From the cell containing the given text, extract its center point as (X, Y) coordinate. 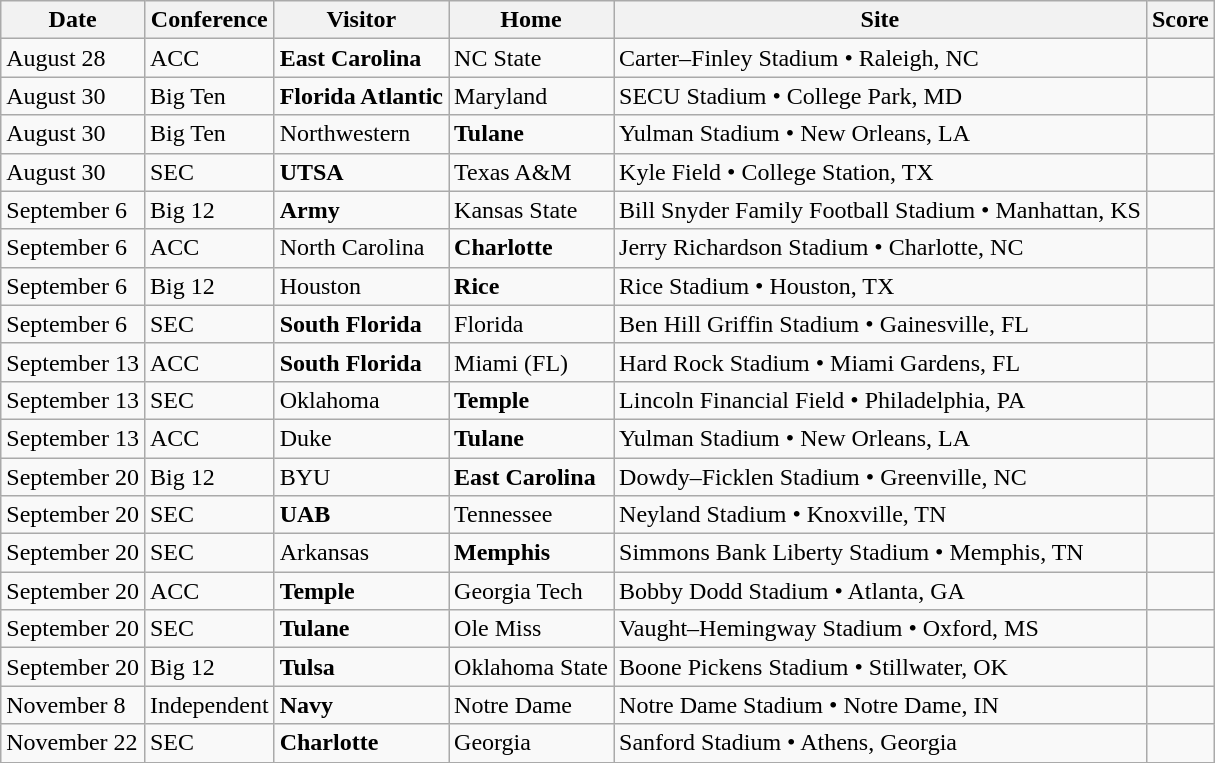
Rice (532, 286)
NC State (532, 58)
UAB (361, 515)
Lincoln Financial Field • Philadelphia, PA (880, 400)
Oklahoma (361, 400)
Ole Miss (532, 629)
Bobby Dodd Stadium • Atlanta, GA (880, 591)
Simmons Bank Liberty Stadium • Memphis, TN (880, 553)
Jerry Richardson Stadium • Charlotte, NC (880, 248)
Rice Stadium • Houston, TX (880, 286)
Memphis (532, 553)
Boone Pickens Stadium • Stillwater, OK (880, 667)
Georgia Tech (532, 591)
Bill Snyder Family Football Stadium • Manhattan, KS (880, 210)
Texas A&M (532, 172)
Notre Dame (532, 705)
Arkansas (361, 553)
Notre Dame Stadium • Notre Dame, IN (880, 705)
Houston (361, 286)
Neyland Stadium • Knoxville, TN (880, 515)
Visitor (361, 20)
Score (1180, 20)
North Carolina (361, 248)
Independent (209, 705)
Army (361, 210)
Navy (361, 705)
BYU (361, 477)
Tulsa (361, 667)
Kyle Field • College Station, TX (880, 172)
Hard Rock Stadium • Miami Gardens, FL (880, 362)
November 8 (73, 705)
UTSA (361, 172)
Georgia (532, 743)
Ben Hill Griffin Stadium • Gainesville, FL (880, 324)
Conference (209, 20)
Florida (532, 324)
Maryland (532, 96)
Home (532, 20)
Miami (FL) (532, 362)
Tennessee (532, 515)
August 28 (73, 58)
Site (880, 20)
Florida Atlantic (361, 96)
Vaught–Hemingway Stadium • Oxford, MS (880, 629)
SECU Stadium • College Park, MD (880, 96)
Oklahoma State (532, 667)
Carter–Finley Stadium • Raleigh, NC (880, 58)
Northwestern (361, 134)
Date (73, 20)
Duke (361, 438)
Dowdy–Ficklen Stadium • Greenville, NC (880, 477)
Kansas State (532, 210)
Sanford Stadium • Athens, Georgia (880, 743)
November 22 (73, 743)
